Pinpoint the cell where the given text exists, returning its (X, Y) midpoint coordinate. 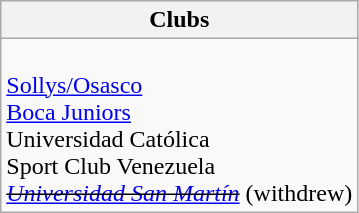
Sollys/Osasco Boca Juniors Universidad Católica Sport Club Venezuela Universidad San Martín (withdrew) (180, 126)
Clubs (180, 20)
